Determine the [x, y] coordinate at the center of the cell enclosing the given text.  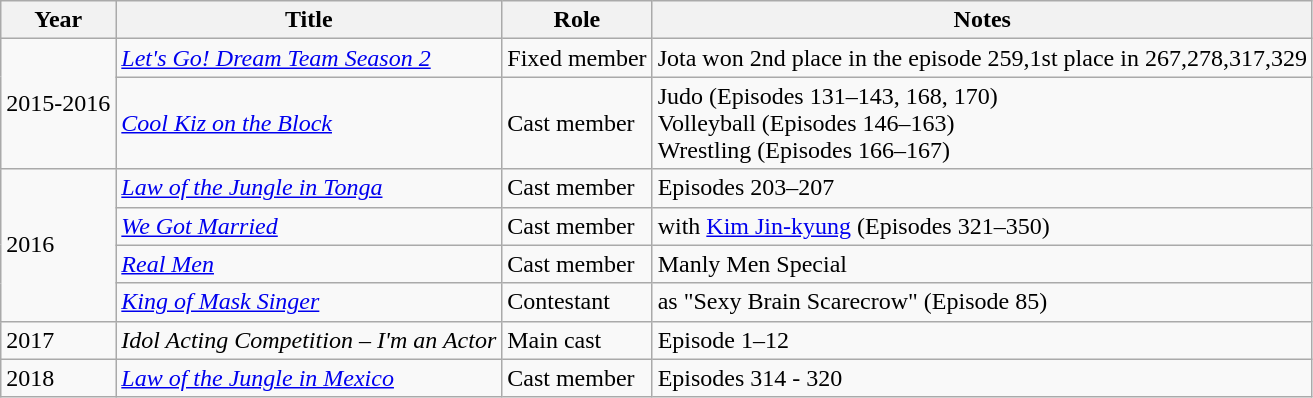
Idol Acting Competition – I'm an Actor [309, 340]
Real Men [309, 264]
2015-2016 [58, 104]
with Kim Jin-kyung (Episodes 321–350) [982, 226]
Role [577, 20]
We Got Married [309, 226]
Episodes 314 - 320 [982, 378]
Fixed member [577, 58]
Episode 1–12 [982, 340]
King of Mask Singer [309, 302]
Cool Kiz on the Block [309, 123]
Notes [982, 20]
2016 [58, 245]
as "Sexy Brain Scarecrow" (Episode 85) [982, 302]
Jota won 2nd place in the episode 259,1st place in 267,278,317,329 [982, 58]
Episodes 203–207 [982, 188]
2018 [58, 378]
Judo (Episodes 131–143, 168, 170) Volleyball (Episodes 146–163) Wrestling (Episodes 166–167) [982, 123]
Manly Men Special [982, 264]
Law of the Jungle in Tonga [309, 188]
Title [309, 20]
Law of the Jungle in Mexico [309, 378]
2017 [58, 340]
Year [58, 20]
Let's Go! Dream Team Season 2 [309, 58]
Main cast [577, 340]
Contestant [577, 302]
